Return the (x, y) coordinate for the center point of the cell that contains the specified text.  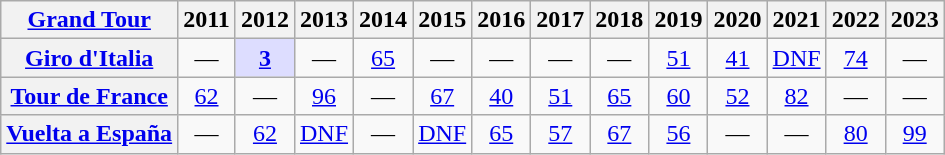
Vuelta a España (90, 134)
2021 (796, 20)
Giro d'Italia (90, 58)
2011 (207, 20)
82 (796, 96)
80 (856, 134)
60 (678, 96)
96 (324, 96)
2023 (914, 20)
57 (560, 134)
2013 (324, 20)
Grand Tour (90, 20)
2018 (620, 20)
56 (678, 134)
41 (738, 58)
99 (914, 134)
2012 (264, 20)
2022 (856, 20)
3 (264, 58)
2017 (560, 20)
2019 (678, 20)
2020 (738, 20)
2016 (502, 20)
2014 (384, 20)
40 (502, 96)
74 (856, 58)
Tour de France (90, 96)
52 (738, 96)
2015 (442, 20)
